Identify which cell holds the provided text, then report its (X, Y) central coordinate. 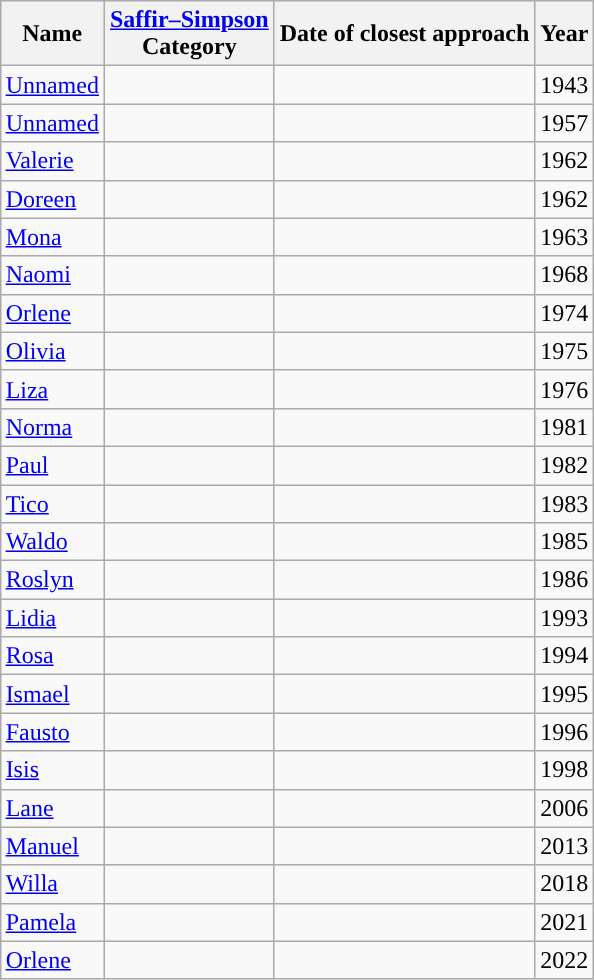
Willa (52, 884)
2018 (564, 884)
1943 (564, 85)
1957 (564, 123)
Saffir–SimpsonCategory (189, 34)
Pamela (52, 922)
2013 (564, 846)
1998 (564, 770)
Naomi (52, 275)
2022 (564, 960)
Year (564, 34)
1996 (564, 732)
1994 (564, 656)
Mona (52, 237)
2021 (564, 922)
1963 (564, 237)
1968 (564, 275)
Lidia (52, 618)
Liza (52, 389)
1985 (564, 542)
1983 (564, 503)
1981 (564, 427)
Norma (52, 427)
Ismael (52, 694)
Rosa (52, 656)
1995 (564, 694)
Roslyn (52, 580)
Olivia (52, 351)
2006 (564, 808)
1982 (564, 465)
1976 (564, 389)
Manuel (52, 846)
1975 (564, 351)
Tico (52, 503)
Lane (52, 808)
1974 (564, 313)
Waldo (52, 542)
Isis (52, 770)
Valerie (52, 161)
1986 (564, 580)
Name (52, 34)
Doreen (52, 199)
Paul (52, 465)
Fausto (52, 732)
Date of closest approach (404, 34)
1993 (564, 618)
